Extract the [x, y] coordinate from the center of the cell holding the provided text.  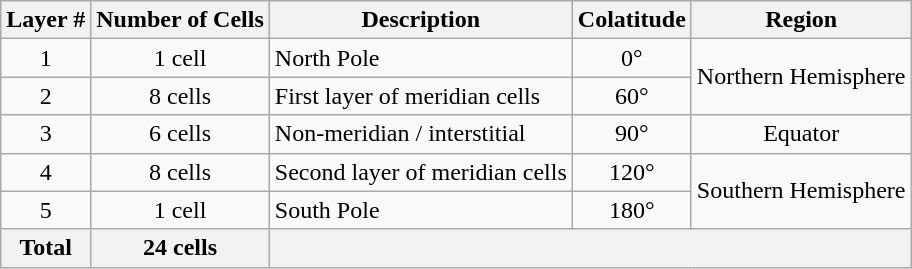
180° [632, 210]
Second layer of meridian cells [420, 172]
2 [46, 96]
3 [46, 134]
Total [46, 248]
5 [46, 210]
1 [46, 58]
Non-meridian / interstitial [420, 134]
90° [632, 134]
Colatitude [632, 20]
0° [632, 58]
Northern Hemisphere [801, 77]
Equator [801, 134]
Number of Cells [180, 20]
Region [801, 20]
North Pole [420, 58]
4 [46, 172]
Southern Hemisphere [801, 191]
Description [420, 20]
120° [632, 172]
Layer # [46, 20]
First layer of meridian cells [420, 96]
6 cells [180, 134]
South Pole [420, 210]
60° [632, 96]
24 cells [180, 248]
